Identify which cell holds the provided text, then report its (X, Y) central coordinate. 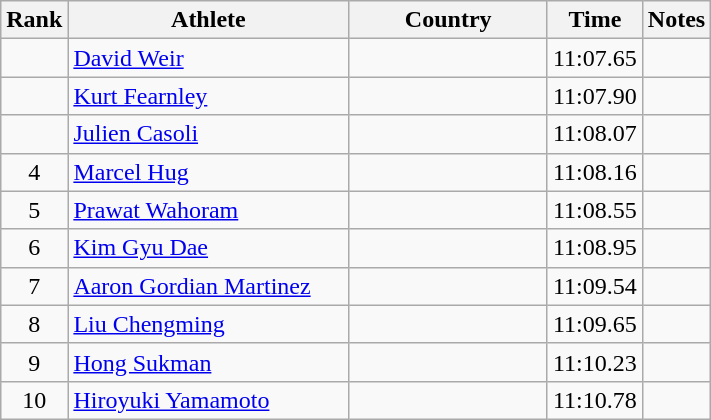
5 (34, 210)
11:10.78 (594, 400)
Hiroyuki Yamamoto (208, 400)
6 (34, 248)
9 (34, 362)
4 (34, 172)
11:08.95 (594, 248)
Athlete (208, 20)
8 (34, 324)
Aaron Gordian Martinez (208, 286)
Rank (34, 20)
11:08.55 (594, 210)
11:08.16 (594, 172)
Kurt Fearnley (208, 96)
Julien Casoli (208, 134)
10 (34, 400)
Notes (676, 20)
Time (594, 20)
Kim Gyu Dae (208, 248)
11:09.54 (594, 286)
Liu Chengming (208, 324)
Marcel Hug (208, 172)
11:08.07 (594, 134)
11:07.65 (594, 58)
David Weir (208, 58)
Country (448, 20)
Hong Sukman (208, 362)
7 (34, 286)
11:09.65 (594, 324)
11:10.23 (594, 362)
Prawat Wahoram (208, 210)
11:07.90 (594, 96)
